Return (X, Y) of the center of cell containing provided text 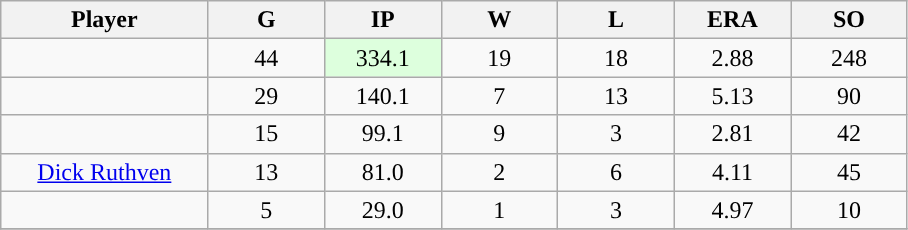
6 (616, 172)
G (266, 20)
SO (850, 20)
9 (500, 134)
2 (500, 172)
Dick Ruthven (104, 172)
L (616, 20)
2.81 (732, 134)
29 (266, 96)
29.0 (384, 210)
W (500, 20)
ERA (732, 20)
5 (266, 210)
15 (266, 134)
99.1 (384, 134)
1 (500, 210)
140.1 (384, 96)
19 (500, 58)
4.11 (732, 172)
248 (850, 58)
7 (500, 96)
45 (850, 172)
334.1 (384, 58)
81.0 (384, 172)
2.88 (732, 58)
5.13 (732, 96)
Player (104, 20)
90 (850, 96)
10 (850, 210)
42 (850, 134)
4.97 (732, 210)
44 (266, 58)
18 (616, 58)
IP (384, 20)
